Identify which cell holds the provided text, then report its [X, Y] central coordinate. 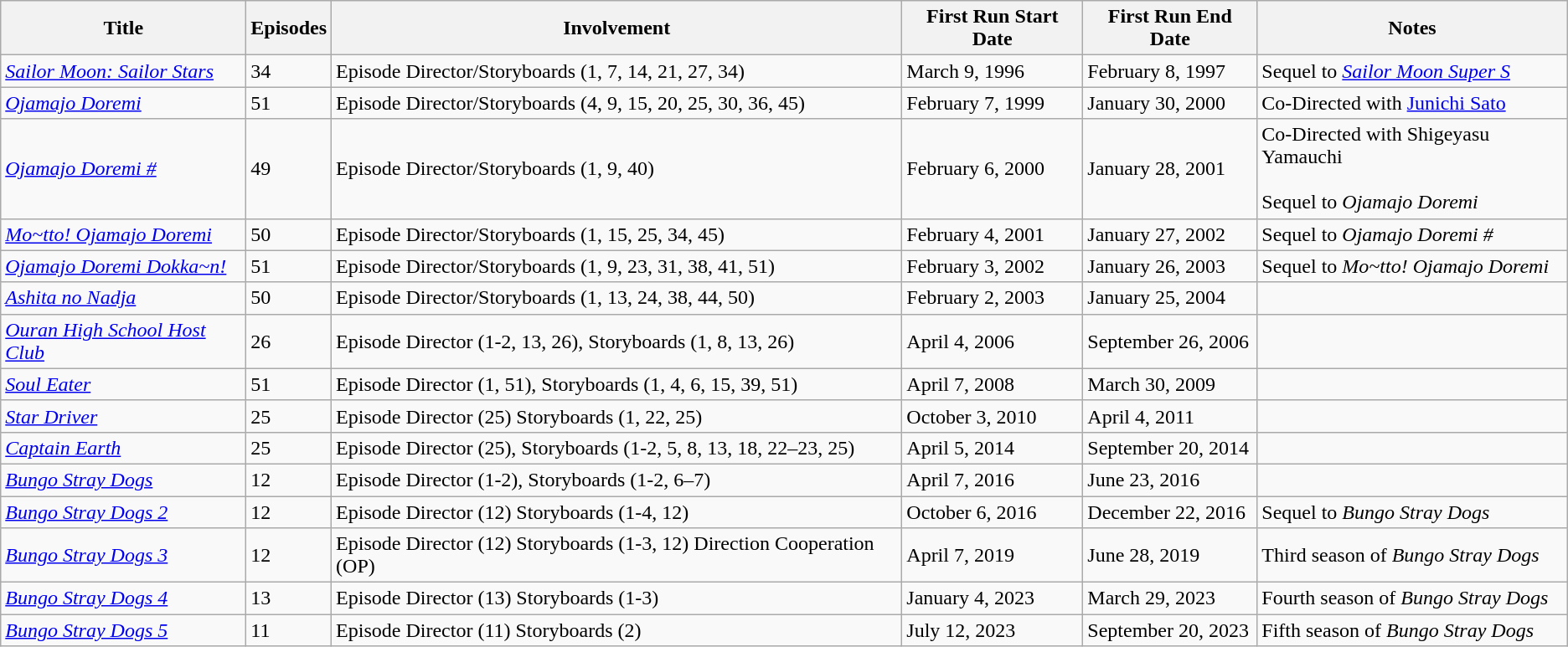
Soul Eater [124, 384]
April 7, 2008 [993, 384]
Ojamajo Doremi Dokka~n! [124, 266]
February 7, 1999 [993, 103]
January 4, 2023 [993, 598]
Notes [1412, 28]
January 26, 2003 [1170, 266]
February 4, 2001 [993, 234]
Bungo Stray Dogs [124, 480]
Episode Director/Storyboards (1, 9, 40) [616, 169]
26 [289, 341]
Episode Director/Storyboards (4, 9, 15, 20, 25, 30, 36, 45) [616, 103]
Star Driver [124, 416]
Bungo Stray Dogs 5 [124, 630]
March 9, 1996 [993, 71]
January 30, 2000 [1170, 103]
February 3, 2002 [993, 266]
Episode Director/Storyboards (1, 7, 14, 21, 27, 34) [616, 71]
October 3, 2010 [993, 416]
Sequel to Sailor Moon Super S [1412, 71]
Episode Director (12) Storyboards (1-4, 12) [616, 511]
11 [289, 630]
September 26, 2006 [1170, 341]
Episode Director/Storyboards (1, 15, 25, 34, 45) [616, 234]
December 22, 2016 [1170, 511]
Ashita no Nadja [124, 298]
Involvement [616, 28]
Captain Earth [124, 448]
January 27, 2002 [1170, 234]
Fourth season of Bungo Stray Dogs [1412, 598]
Ojamajo Doremi # [124, 169]
34 [289, 71]
Episodes [289, 28]
Episode Director (13) Storyboards (1-3) [616, 598]
Sailor Moon: Sailor Stars [124, 71]
April 4, 2011 [1170, 416]
October 6, 2016 [993, 511]
April 4, 2006 [993, 341]
June 23, 2016 [1170, 480]
13 [289, 598]
February 8, 1997 [1170, 71]
Episode Director/Storyboards (1, 13, 24, 38, 44, 50) [616, 298]
Sequel to Ojamajo Doremi # [1412, 234]
April 5, 2014 [993, 448]
September 20, 2023 [1170, 630]
Bungo Stray Dogs 4 [124, 598]
Episode Director (12) Storyboards (1-3, 12) Direction Cooperation (OP) [616, 556]
First Run End Date [1170, 28]
Episode Director (11) Storyboards (2) [616, 630]
Co-Directed with Shigeyasu YamauchiSequel to Ojamajo Doremi [1412, 169]
Sequel to Mo~tto! Ojamajo Doremi [1412, 266]
Co-Directed with Junichi Sato [1412, 103]
January 25, 2004 [1170, 298]
April 7, 2019 [993, 556]
First Run Start Date [993, 28]
June 28, 2019 [1170, 556]
January 28, 2001 [1170, 169]
Episode Director (25), Storyboards (1-2, 5, 8, 13, 18, 22–23, 25) [616, 448]
Bungo Stray Dogs 3 [124, 556]
Ojamajo Doremi [124, 103]
Mo~tto! Ojamajo Doremi [124, 234]
Ouran High School Host Club [124, 341]
Episode Director/Storyboards (1, 9, 23, 31, 38, 41, 51) [616, 266]
March 29, 2023 [1170, 598]
April 7, 2016 [993, 480]
February 2, 2003 [993, 298]
Episode Director (25) Storyboards (1, 22, 25) [616, 416]
March 30, 2009 [1170, 384]
Episode Director (1, 51), Storyboards (1, 4, 6, 15, 39, 51) [616, 384]
Third season of Bungo Stray Dogs [1412, 556]
July 12, 2023 [993, 630]
February 6, 2000 [993, 169]
Episode Director (1-2, 13, 26), Storyboards (1, 8, 13, 26) [616, 341]
49 [289, 169]
Title [124, 28]
September 20, 2014 [1170, 448]
Fifth season of Bungo Stray Dogs [1412, 630]
Bungo Stray Dogs 2 [124, 511]
Episode Director (1-2), Storyboards (1-2, 6–7) [616, 480]
Sequel to Bungo Stray Dogs [1412, 511]
